Extract the (X, Y) coordinate from the center of the cell holding the provided text.  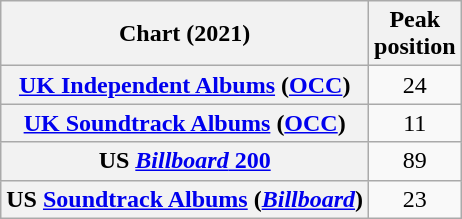
UK Soundtrack Albums (OCC) (185, 123)
23 (415, 199)
89 (415, 161)
24 (415, 85)
Peakposition (415, 34)
UK Independent Albums (OCC) (185, 85)
US Soundtrack Albums (Billboard) (185, 199)
US Billboard 200 (185, 161)
Chart (2021) (185, 34)
11 (415, 123)
